For the text-containing cell, return its midpoint in [x, y] coordinate format. 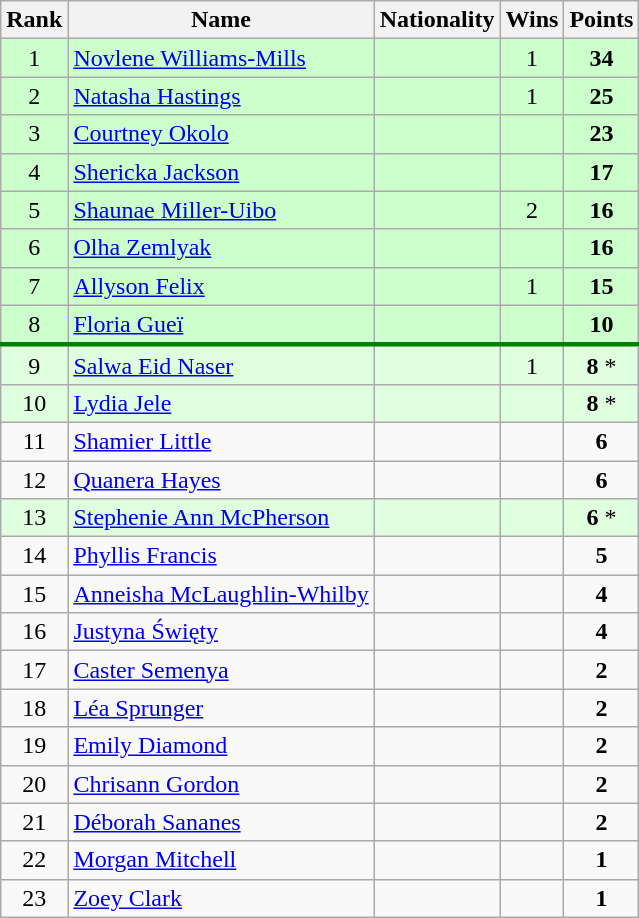
Léa Sprunger [221, 708]
Salwa Eid Naser [221, 365]
Courtney Okolo [221, 134]
14 [34, 556]
Floria Gueï [221, 325]
7 [34, 286]
25 [602, 96]
Justyna Święty [221, 632]
Anneisha McLaughlin-Whilby [221, 594]
Wins [532, 20]
11 [34, 441]
12 [34, 479]
Déborah Sananes [221, 822]
8 [34, 325]
Caster Semenya [221, 670]
Shaunae Miller-Uibo [221, 210]
Morgan Mitchell [221, 860]
20 [34, 784]
Name [221, 20]
Natasha Hastings [221, 96]
Lydia Jele [221, 403]
21 [34, 822]
Chrisann Gordon [221, 784]
Allyson Felix [221, 286]
Stephenie Ann McPherson [221, 518]
Points [602, 20]
34 [602, 58]
Zoey Clark [221, 898]
19 [34, 746]
Quanera Hayes [221, 479]
6 * [602, 518]
18 [34, 708]
Shericka Jackson [221, 172]
9 [34, 365]
Rank [34, 20]
Emily Diamond [221, 746]
Nationality [437, 20]
Shamier Little [221, 441]
22 [34, 860]
3 [34, 134]
Olha Zemlyak [221, 248]
13 [34, 518]
Novlene Williams-Mills [221, 58]
Phyllis Francis [221, 556]
